Return the [X, Y] coordinate for the center point of the cell that contains the specified text.  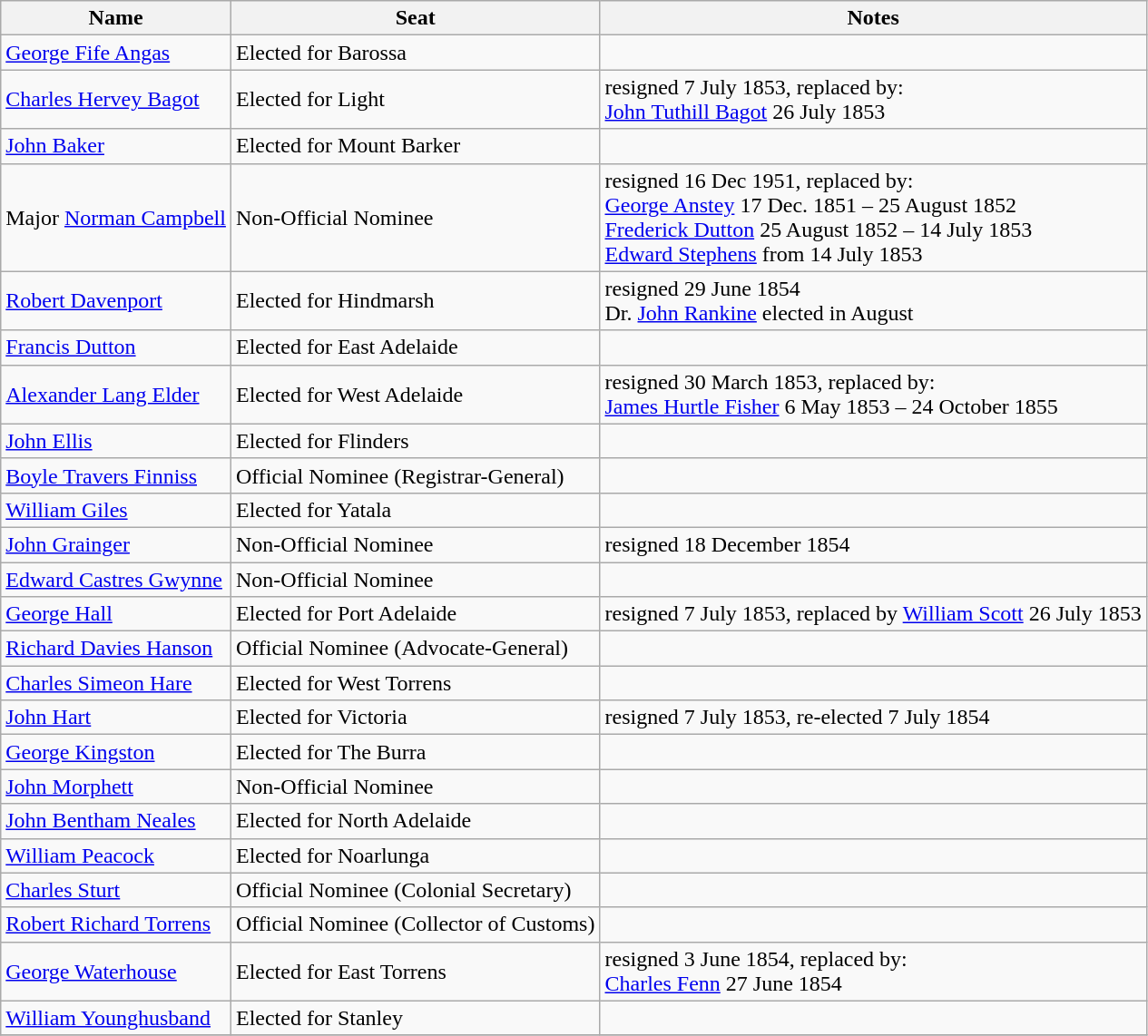
Elected for Victoria [416, 718]
Elected for West Torrens [416, 683]
John Ellis [116, 441]
Official Nominee (Advocate-General) [416, 649]
Elected for Yatala [416, 510]
George Waterhouse [116, 971]
Richard Davies Hanson [116, 649]
resigned 7 July 1853, re-elected 7 July 1854 [873, 718]
Name [116, 18]
George Kingston [116, 752]
Charles Hervey Bagot [116, 100]
Elected for North Adelaide [416, 821]
John Baker [116, 146]
Seat [416, 18]
Notes [873, 18]
Official Nominee (Registrar-General) [416, 475]
Elected for Flinders [416, 441]
Robert Richard Torrens [116, 924]
Charles Sturt [116, 890]
Elected for Stanley [416, 1018]
Official Nominee (Collector of Customs) [416, 924]
resigned 7 July 1853, replaced by William Scott 26 July 1853 [873, 614]
Francis Dutton [116, 347]
resigned 3 June 1854, replaced by:Charles Fenn 27 June 1854 [873, 971]
resigned 30 March 1853, replaced by:James Hurtle Fisher 6 May 1853 – 24 October 1855 [873, 394]
William Peacock [116, 855]
Charles Simeon Hare [116, 683]
Edward Castres Gwynne [116, 580]
Elected for The Burra [416, 752]
resigned 29 June 1854Dr. John Rankine elected in August [873, 301]
Elected for Hindmarsh [416, 301]
John Morphett [116, 787]
resigned 7 July 1853, replaced by:John Tuthill Bagot 26 July 1853 [873, 100]
Elected for Barossa [416, 53]
Elected for Light [416, 100]
Major Norman Campbell [116, 218]
Elected for Mount Barker [416, 146]
Elected for East Torrens [416, 971]
Official Nominee (Colonial Secretary) [416, 890]
John Hart [116, 718]
Boyle Travers Finniss [116, 475]
Robert Davenport [116, 301]
Elected for Noarlunga [416, 855]
Elected for Port Adelaide [416, 614]
Elected for West Adelaide [416, 394]
John Bentham Neales [116, 821]
George Hall [116, 614]
William Younghusband [116, 1018]
John Grainger [116, 544]
resigned 18 December 1854 [873, 544]
Elected for East Adelaide [416, 347]
George Fife Angas [116, 53]
Alexander Lang Elder [116, 394]
William Giles [116, 510]
